Search for the cell housing the specified text and yield its [X, Y] center coordinate. 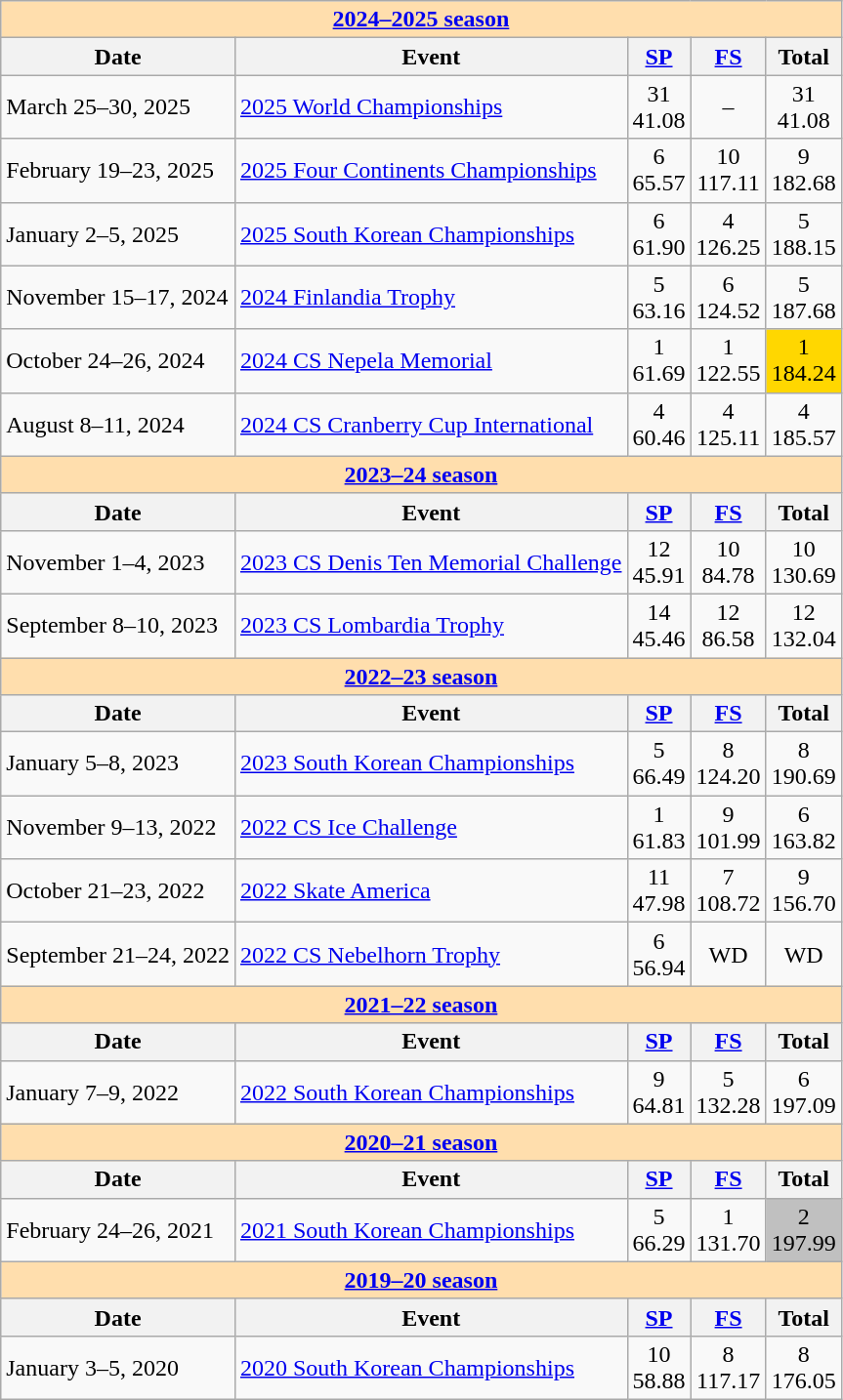
5 66.49 [658, 763]
November 1–4, 2023 [118, 562]
11 47.98 [658, 890]
2025 South Korean Championships [431, 234]
4 185.57 [803, 424]
5 187.68 [803, 297]
1 122.55 [729, 361]
10 84.78 [729, 562]
5 188.15 [803, 234]
January 5–8, 2023 [118, 763]
12 86.58 [729, 625]
5 132.28 [729, 1091]
1 61.83 [658, 828]
9 156.70 [803, 890]
– [729, 107]
November 9–13, 2022 [118, 828]
6 197.09 [803, 1091]
March 25–30, 2025 [118, 107]
2022 Skate America [431, 890]
9 64.81 [658, 1091]
5 66.29 [658, 1230]
2020–21 season [421, 1142]
10 117.11 [729, 170]
September 21–24, 2022 [118, 955]
2020 South Korean Championships [431, 1367]
2024 Finlandia Trophy [431, 297]
2022–23 season [421, 677]
October 24–26, 2024 [118, 361]
2025 World Championships [431, 107]
7 108.72 [729, 890]
2 197.99 [803, 1230]
2023 CS Lombardia Trophy [431, 625]
6 124.52 [729, 297]
4 60.46 [658, 424]
2022 CS Nebelhorn Trophy [431, 955]
2023 South Korean Championships [431, 763]
2024 CS Nepela Memorial [431, 361]
2019–20 season [421, 1280]
6 61.90 [658, 234]
2021–22 season [421, 1005]
6 56.94 [658, 955]
1 131.70 [729, 1230]
4 125.11 [729, 424]
2025 Four Continents Championships [431, 170]
November 15–17, 2024 [118, 297]
12 132.04 [803, 625]
8 190.69 [803, 763]
2024–2025 season [421, 20]
1 184.24 [803, 361]
September 8–10, 2023 [118, 625]
5 63.16 [658, 297]
9 182.68 [803, 170]
12 45.91 [658, 562]
9 101.99 [729, 828]
14 45.46 [658, 625]
October 21–23, 2022 [118, 890]
2021 South Korean Championships [431, 1230]
January 3–5, 2020 [118, 1367]
8 117.17 [729, 1367]
8 124.20 [729, 763]
August 8–11, 2024 [118, 424]
February 19–23, 2025 [118, 170]
February 24–26, 2021 [118, 1230]
2022 South Korean Championships [431, 1091]
6 163.82 [803, 828]
8 176.05 [803, 1367]
10 130.69 [803, 562]
2022 CS Ice Challenge [431, 828]
January 7–9, 2022 [118, 1091]
2023 CS Denis Ten Memorial Challenge [431, 562]
2023–24 season [421, 474]
January 2–5, 2025 [118, 234]
6 65.57 [658, 170]
4 126.25 [729, 234]
2024 CS Cranberry Cup International [431, 424]
10 58.88 [658, 1367]
1 61.69 [658, 361]
